Return (x, y) of the center of cell containing provided text 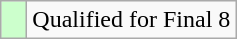
Qualified for Final 8 (132, 20)
